Extract the (X, Y) coordinate from the center of the cell holding the provided text.  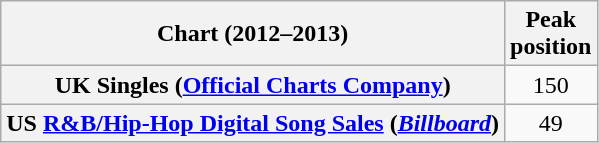
49 (551, 123)
UK Singles (Official Charts Company) (253, 85)
150 (551, 85)
Chart (2012–2013) (253, 34)
Peakposition (551, 34)
US R&B/Hip-Hop Digital Song Sales (Billboard) (253, 123)
